Determine the (X, Y) coordinate at the center of the cell enclosing the given text.  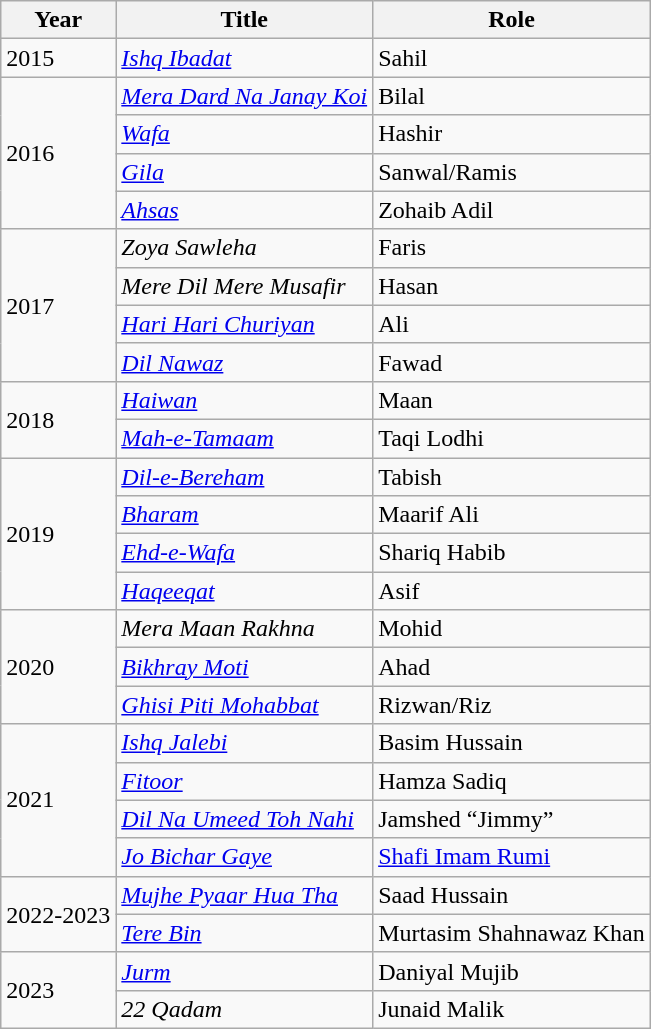
2021 (58, 800)
2015 (58, 58)
Junaid Malik (512, 1009)
Hamza Sadiq (512, 781)
Ali (512, 324)
Tere Bin (244, 933)
Tabish (512, 477)
2018 (58, 419)
22 Qadam (244, 1009)
Jamshed “Jimmy” (512, 819)
Sahil (512, 58)
Dil-e-Bereham (244, 477)
Jo Bichar Gaye (244, 857)
Mujhe Pyaar Hua Tha (244, 895)
Ishq Ibadat (244, 58)
2016 (58, 153)
Murtasim Shahnawaz Khan (512, 933)
Dil Na Umeed Toh Nahi (244, 819)
Basim Hussain (512, 743)
Year (58, 20)
Bharam (244, 515)
Shafi Imam Rumi (512, 857)
Ehd-e-Wafa (244, 553)
Title (244, 20)
Dil Nawaz (244, 362)
Gila (244, 172)
Sanwal/Ramis (512, 172)
Mera Maan Rakhna (244, 629)
2023 (58, 990)
Mere Dil Mere Musafir (244, 286)
2020 (58, 667)
Maan (512, 400)
Zohaib Adil (512, 210)
Hashir (512, 134)
Hari Hari Churiyan (244, 324)
Bikhray Moti (244, 667)
Haqeeqat (244, 591)
2022-2023 (58, 914)
Haiwan (244, 400)
Mera Dard Na Janay Koi (244, 96)
Shariq Habib (512, 553)
Zoya Sawleha (244, 248)
Ghisi Piti Mohabbat (244, 705)
Fawad (512, 362)
Hasan (512, 286)
Bilal (512, 96)
Maarif Ali (512, 515)
2017 (58, 305)
Wafa (244, 134)
Daniyal Mujib (512, 971)
Role (512, 20)
Jurm (244, 971)
Fitoor (244, 781)
Mohid (512, 629)
Faris (512, 248)
Ahad (512, 667)
Taqi Lodhi (512, 438)
Saad Hussain (512, 895)
Asif (512, 591)
2019 (58, 534)
Ahsas (244, 210)
Ishq Jalebi (244, 743)
Rizwan/Riz (512, 705)
Mah-e-Tamaam (244, 438)
